For the text-containing cell, return its midpoint in [x, y] coordinate format. 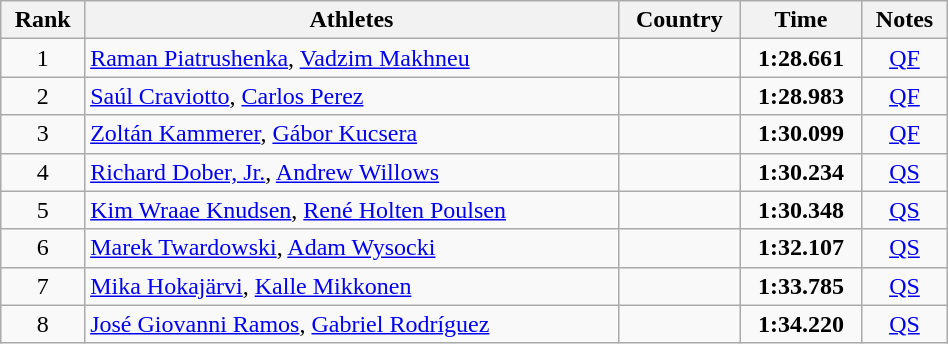
1 [43, 58]
Country [679, 20]
Kim Wraae Knudsen, René Holten Poulsen [352, 210]
1:32.107 [800, 248]
Rank [43, 20]
Athletes [352, 20]
4 [43, 172]
1:30.099 [800, 134]
6 [43, 248]
Saúl Craviotto, Carlos Perez [352, 96]
Raman Piatrushenka, Vadzim Makhneu [352, 58]
5 [43, 210]
Zoltán Kammerer, Gábor Kucsera [352, 134]
Richard Dober, Jr., Andrew Willows [352, 172]
1:30.234 [800, 172]
José Giovanni Ramos, Gabriel Rodríguez [352, 324]
3 [43, 134]
Time [800, 20]
1:34.220 [800, 324]
1:28.983 [800, 96]
Notes [905, 20]
7 [43, 286]
2 [43, 96]
1:30.348 [800, 210]
8 [43, 324]
Marek Twardowski, Adam Wysocki [352, 248]
1:33.785 [800, 286]
Mika Hokajärvi, Kalle Mikkonen [352, 286]
1:28.661 [800, 58]
